Pinpoint the cell where the given text exists, returning its (X, Y) midpoint coordinate. 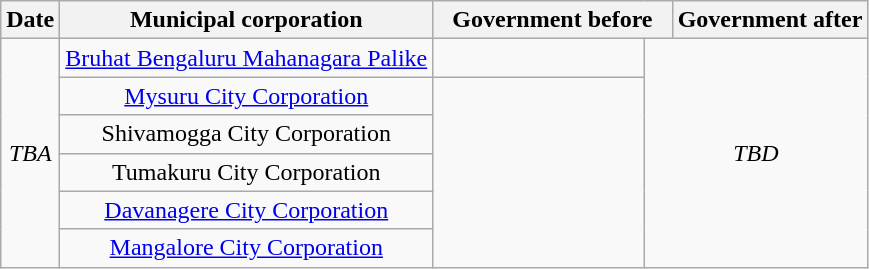
Municipal corporation (246, 20)
TBD (756, 153)
Bruhat Bengaluru Mahanagara Palike (246, 58)
Date (30, 20)
Government after (770, 20)
Mysuru City Corporation (246, 96)
Mangalore City Corporation (246, 248)
Tumakuru City Corporation (246, 172)
TBA (30, 153)
Shivamogga City Corporation (246, 134)
Government before (552, 20)
Davanagere City Corporation (246, 210)
